Detect which cell encompasses the target text, then output its (x, y) center coordinate. 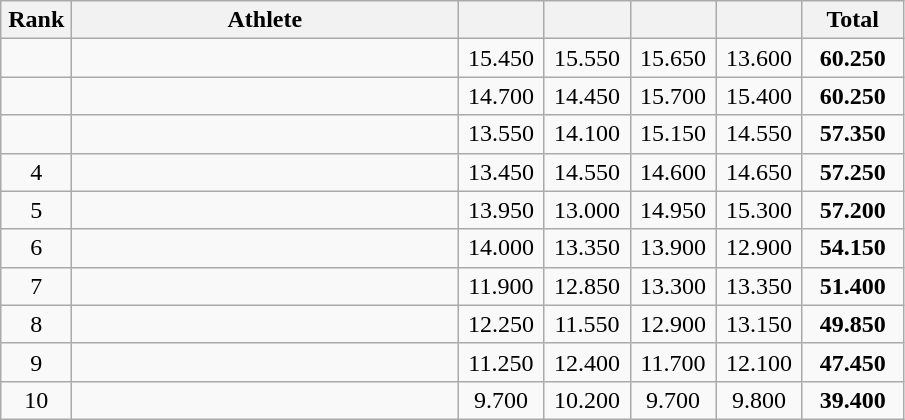
9.800 (759, 400)
15.400 (759, 96)
12.250 (501, 324)
14.000 (501, 248)
13.150 (759, 324)
57.350 (852, 134)
6 (36, 248)
13.550 (501, 134)
11.700 (673, 362)
Athlete (265, 20)
13.000 (587, 210)
10 (36, 400)
49.850 (852, 324)
54.150 (852, 248)
13.900 (673, 248)
12.850 (587, 286)
57.250 (852, 172)
13.300 (673, 286)
15.650 (673, 58)
15.450 (501, 58)
12.400 (587, 362)
8 (36, 324)
15.550 (587, 58)
11.550 (587, 324)
11.900 (501, 286)
14.450 (587, 96)
11.250 (501, 362)
51.400 (852, 286)
57.200 (852, 210)
5 (36, 210)
14.600 (673, 172)
13.450 (501, 172)
7 (36, 286)
15.300 (759, 210)
47.450 (852, 362)
15.150 (673, 134)
4 (36, 172)
12.100 (759, 362)
14.650 (759, 172)
39.400 (852, 400)
14.700 (501, 96)
14.100 (587, 134)
10.200 (587, 400)
15.700 (673, 96)
9 (36, 362)
Total (852, 20)
13.600 (759, 58)
Rank (36, 20)
14.950 (673, 210)
13.950 (501, 210)
